Find where the given text appears and provide that cell's center as (X, Y) coordinate. 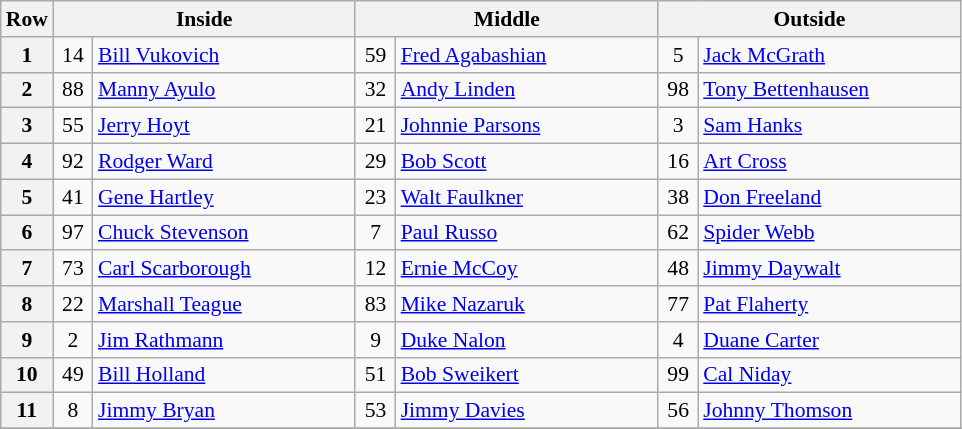
6 (27, 233)
Jerry Hoyt (224, 126)
Middle (506, 19)
Row (27, 19)
Rodger Ward (224, 162)
21 (375, 126)
1 (27, 55)
Gene Hartley (224, 197)
29 (375, 162)
77 (678, 304)
88 (73, 90)
92 (73, 162)
Jack McGrath (829, 55)
Jim Rathmann (224, 340)
97 (73, 233)
Art Cross (829, 162)
Outside (810, 19)
12 (375, 269)
Andy Linden (527, 90)
Duane Carter (829, 340)
Chuck Stevenson (224, 233)
Mike Nazaruk (527, 304)
Bill Holland (224, 375)
Jimmy Bryan (224, 411)
10 (27, 375)
48 (678, 269)
53 (375, 411)
Inside (204, 19)
11 (27, 411)
Manny Ayulo (224, 90)
Ernie McCoy (527, 269)
99 (678, 375)
Sam Hanks (829, 126)
Don Freeland (829, 197)
Johnny Thomson (829, 411)
Cal Niday (829, 375)
Paul Russo (527, 233)
16 (678, 162)
Johnnie Parsons (527, 126)
14 (73, 55)
Walt Faulkner (527, 197)
49 (73, 375)
Bob Sweikert (527, 375)
Jimmy Davies (527, 411)
Marshall Teague (224, 304)
22 (73, 304)
98 (678, 90)
51 (375, 375)
73 (73, 269)
32 (375, 90)
Pat Flaherty (829, 304)
Spider Webb (829, 233)
Duke Nalon (527, 340)
Carl Scarborough (224, 269)
23 (375, 197)
83 (375, 304)
41 (73, 197)
Fred Agabashian (527, 55)
Jimmy Daywalt (829, 269)
56 (678, 411)
62 (678, 233)
Bob Scott (527, 162)
Bill Vukovich (224, 55)
55 (73, 126)
Tony Bettenhausen (829, 90)
59 (375, 55)
38 (678, 197)
